Locate the cell with the specified text and output its (x, y) center coordinate. 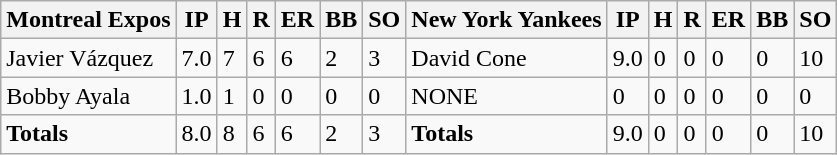
David Cone (506, 58)
Bobby Ayala (88, 96)
Javier Vázquez (88, 58)
7.0 (196, 58)
1.0 (196, 96)
New York Yankees (506, 20)
1 (232, 96)
7 (232, 58)
Montreal Expos (88, 20)
8.0 (196, 134)
NONE (506, 96)
8 (232, 134)
